Identify which cell holds the provided text, then report its (X, Y) central coordinate. 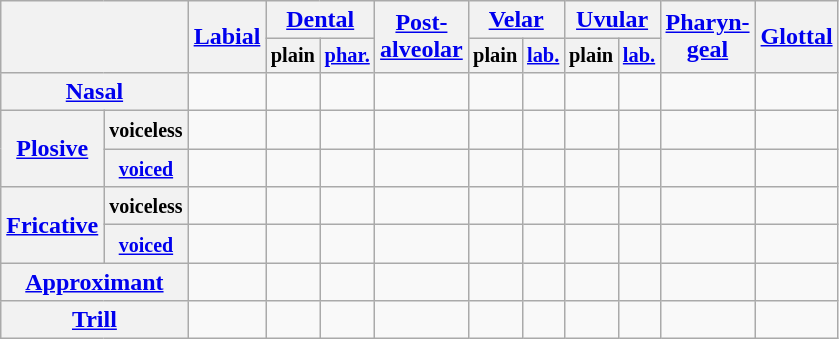
phar. (348, 56)
Approximant (94, 282)
Uvular (612, 20)
Post-alveolar (422, 37)
Nasal (94, 91)
Glottal (796, 37)
Plosive (52, 149)
Trill (94, 320)
Velar (516, 20)
Labial (227, 37)
Pharyn-geal (708, 37)
Dental (320, 20)
Fricative (52, 225)
